Provide the (x, y) coordinate of the cell's center where the given text is located.  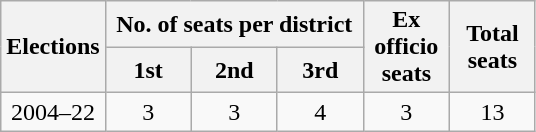
Ex officio seats (406, 47)
1st (148, 70)
No. of seats per district (234, 24)
13 (492, 112)
3rd (320, 70)
2nd (234, 70)
Total seats (492, 47)
2004–22 (53, 112)
4 (320, 112)
Elections (53, 47)
